Extract the [x, y] coordinate from the center of the cell holding the provided text.  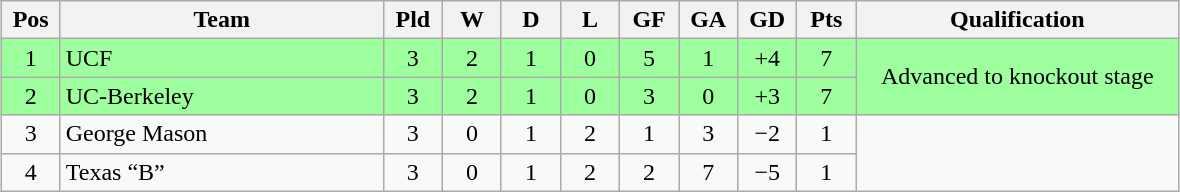
UC-Berkeley [222, 96]
D [530, 20]
GA [708, 20]
+3 [768, 96]
Texas “B” [222, 172]
GD [768, 20]
George Mason [222, 134]
Pos [30, 20]
Team [222, 20]
W [472, 20]
5 [650, 58]
Pts [826, 20]
−2 [768, 134]
Pld [412, 20]
GF [650, 20]
+4 [768, 58]
L [590, 20]
Advanced to knockout stage [1018, 77]
−5 [768, 172]
Qualification [1018, 20]
4 [30, 172]
UCF [222, 58]
